Identify which cell holds the provided text, then report its (x, y) central coordinate. 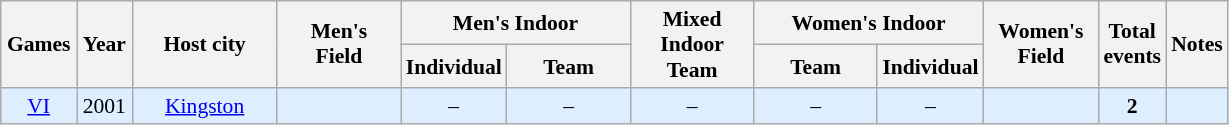
Year (104, 44)
Totalevents (1132, 44)
2 (1132, 106)
2001 (104, 106)
Kingston (204, 106)
Women's Indoor (869, 22)
VI (39, 106)
MixedIndoorTeam (692, 44)
Women'sField (1040, 44)
Notes (1197, 44)
Host city (204, 44)
Men'sField (339, 44)
Games (39, 44)
Men's Indoor (516, 22)
